Identify which cell holds the provided text, then report its [X, Y] central coordinate. 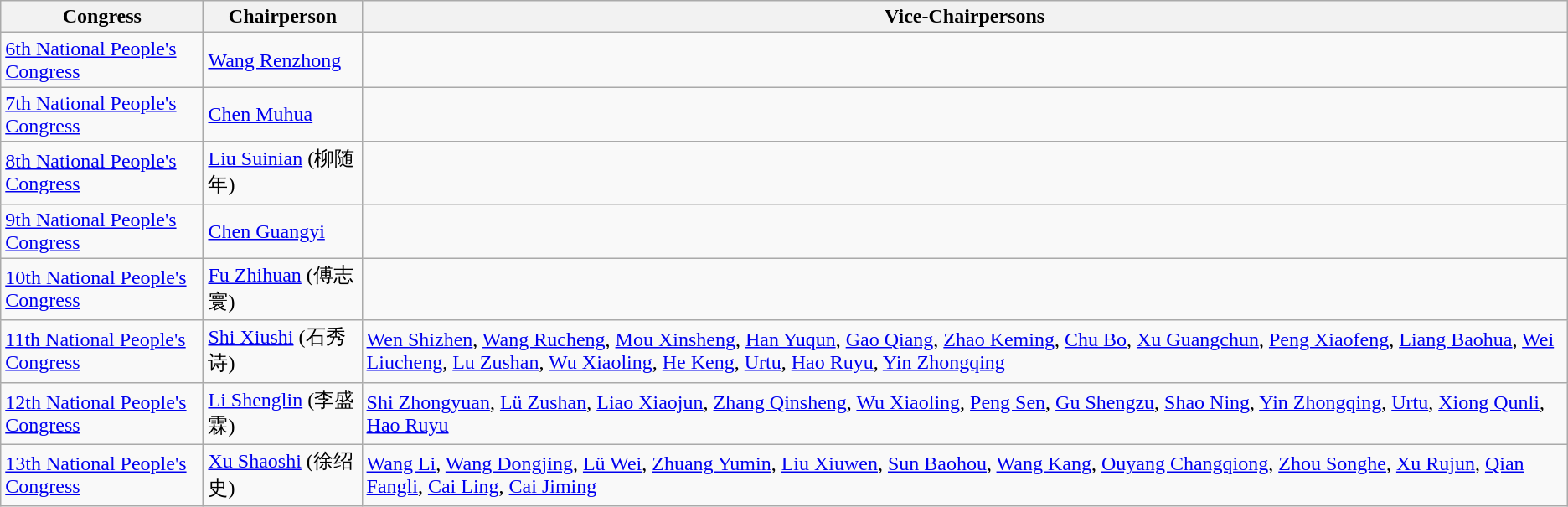
7th National People's Congress [102, 114]
Chairperson [283, 17]
Li Shenglin (李盛霖) [283, 413]
9th National People's Congress [102, 231]
13th National People's Congress [102, 475]
Xu Shaoshi (徐绍史) [283, 475]
Fu Zhihuan (傅志寰) [283, 289]
Congress [102, 17]
Wang Renzhong [283, 60]
8th National People's Congress [102, 173]
11th National People's Congress [102, 351]
10th National People's Congress [102, 289]
Vice-Chairpersons [965, 17]
Chen Guangyi [283, 231]
Shi Zhongyuan, Lü Zushan, Liao Xiaojun, Zhang Qinsheng, Wu Xiaoling, Peng Sen, Gu Shengzu, Shao Ning, Yin Zhongqing, Urtu, Xiong Qunli, Hao Ruyu [965, 413]
Liu Suinian (柳随年) [283, 173]
12th National People's Congress [102, 413]
Shi Xiushi (石秀诗) [283, 351]
6th National People's Congress [102, 60]
Chen Muhua [283, 114]
